Scan for the cell matching the given text and deliver its [x, y] coordinate at center. 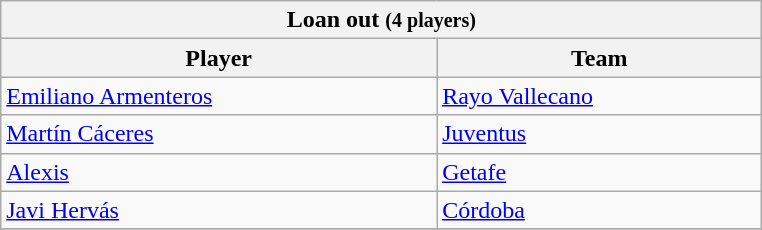
Martín Cáceres [219, 134]
Team [600, 58]
Emiliano Armenteros [219, 96]
Getafe [600, 172]
Juventus [600, 134]
Player [219, 58]
Loan out (4 players) [382, 20]
Rayo Vallecano [600, 96]
Javi Hervás [219, 210]
Alexis [219, 172]
Córdoba [600, 210]
